Determine the [X, Y] coordinate at the center of the cell enclosing the given text.  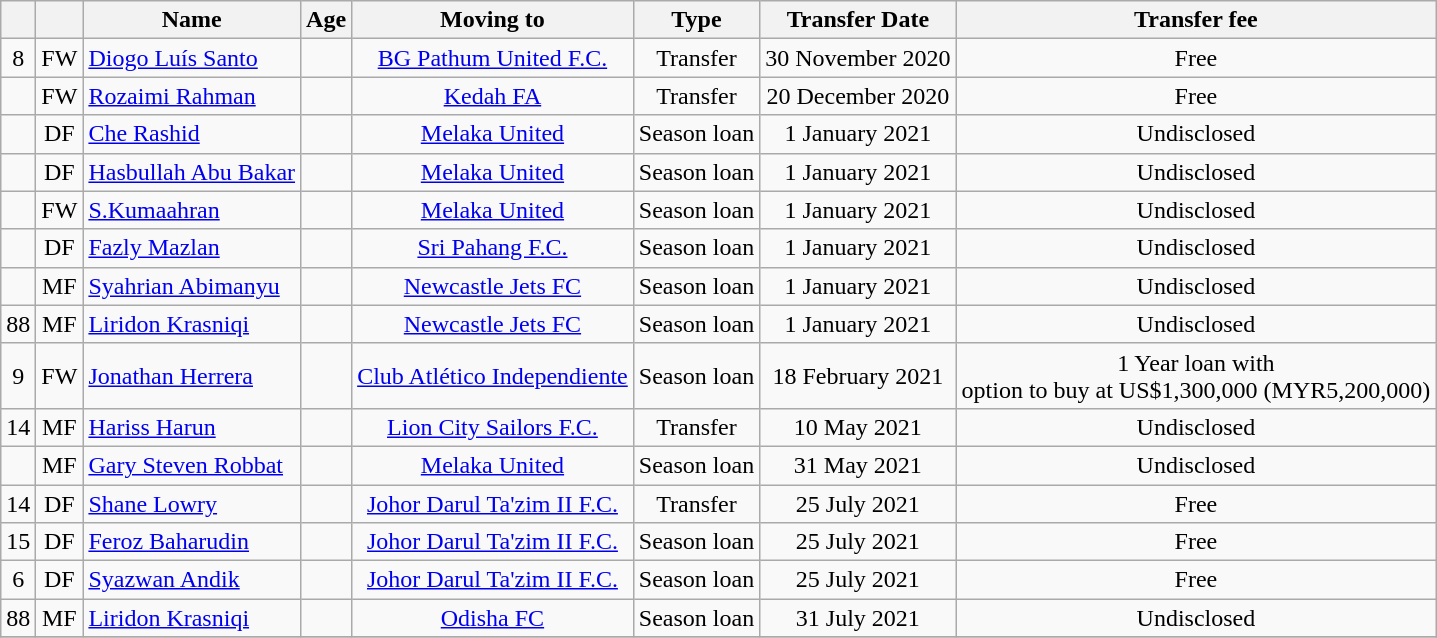
Syazwan Andik [192, 580]
Hariss Harun [192, 427]
1 Year loan with option to buy at US$1,300,000 (MYR5,200,000) [1196, 376]
Age [326, 20]
6 [18, 580]
Type [696, 20]
Shane Lowry [192, 503]
Sri Pahang F.C. [493, 248]
Lion City Sailors F.C. [493, 427]
BG Pathum United F.C. [493, 58]
Feroz Baharudin [192, 542]
S.Kumaahran [192, 210]
Kedah FA [493, 96]
31 July 2021 [858, 618]
Hasbullah Abu Bakar [192, 172]
Name [192, 20]
8 [18, 58]
Club Atlético Independiente [493, 376]
Fazly Mazlan [192, 248]
Transfer fee [1196, 20]
10 May 2021 [858, 427]
9 [18, 376]
31 May 2021 [858, 465]
Syahrian Abimanyu [192, 286]
Transfer Date [858, 20]
20 December 2020 [858, 96]
15 [18, 542]
18 February 2021 [858, 376]
Jonathan Herrera [192, 376]
Rozaimi Rahman [192, 96]
Gary Steven Robbat [192, 465]
Moving to [493, 20]
Che Rashid [192, 134]
Odisha FC [493, 618]
Diogo Luís Santo [192, 58]
30 November 2020 [858, 58]
